Return the [X, Y] coordinate for the center point of the cell that contains the specified text.  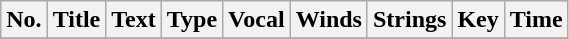
Time [536, 20]
Vocal [257, 20]
Type [192, 20]
Text [134, 20]
Strings [409, 20]
No. [24, 20]
Key [478, 20]
Winds [328, 20]
Title [76, 20]
